Provide the [X, Y] coordinate of the cell's center where the given text is located.  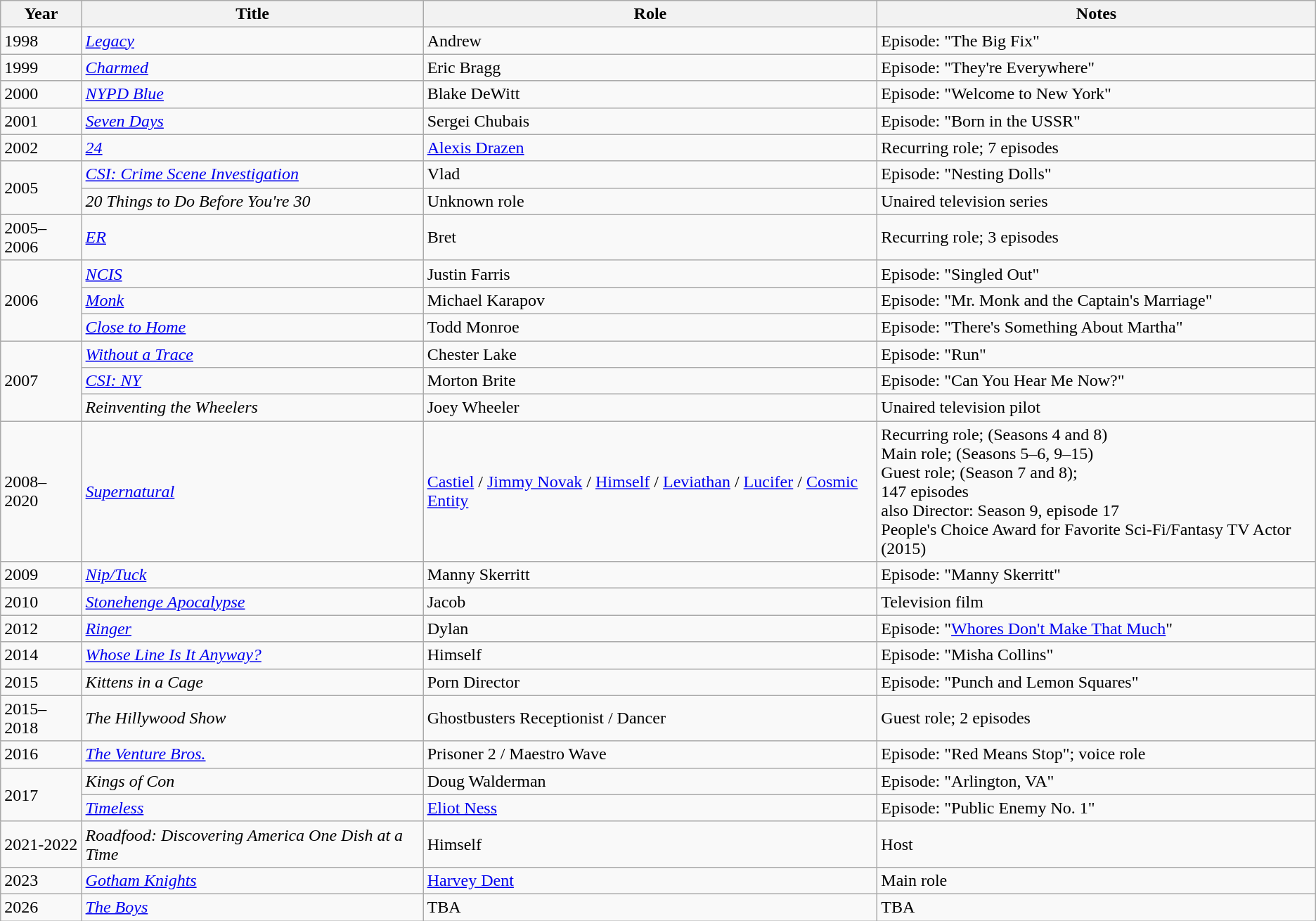
Episode: "Manny Skerritt" [1097, 575]
Todd Monroe [650, 327]
CSI: Crime Scene Investigation [252, 174]
Episode: "Punch and Lemon Squares" [1097, 682]
Episode: "Public Enemy No. 1" [1097, 808]
The Boys [252, 907]
Episode: "Can You Hear Me Now?" [1097, 381]
Episode: "Whores Don't Make That Much" [1097, 629]
NCIS [252, 273]
2006 [41, 300]
1998 [41, 41]
2005 [41, 188]
Title [252, 14]
Harvey Dent [650, 880]
Prisoner 2 / Maestro Wave [650, 754]
Kings of Con [252, 781]
2008–2020 [41, 491]
2009 [41, 575]
2016 [41, 754]
Eric Bragg [650, 67]
Recurring role; 7 episodes [1097, 148]
Guest role; 2 episodes [1097, 719]
2015–2018 [41, 719]
Timeless [252, 808]
Main role [1097, 880]
Episode: "The Big Fix" [1097, 41]
Stonehenge Apocalypse [252, 602]
Unaired television series [1097, 201]
Morton Brite [650, 381]
Joey Wheeler [650, 408]
Unaired television pilot [1097, 408]
Seven Days [252, 121]
Whose Line Is It Anyway? [252, 655]
2014 [41, 655]
Recurring role; 3 episodes [1097, 238]
Episode: "Born in the USSR" [1097, 121]
Doug Walderman [650, 781]
2012 [41, 629]
2015 [41, 682]
2007 [41, 380]
Episode: "Red Means Stop"; voice role [1097, 754]
20 Things to Do Before You're 30 [252, 201]
Episode: "Welcome to New York" [1097, 94]
Ghostbusters Receptionist / Dancer [650, 719]
Unknown role [650, 201]
Close to Home [252, 327]
Castiel / Jimmy Novak / Himself / Leviathan / Lucifer / Cosmic Entity [650, 491]
Episode: "Mr. Monk and the Captain's Marriage" [1097, 300]
2005–2006 [41, 238]
2002 [41, 148]
Chester Lake [650, 354]
Porn Director [650, 682]
2017 [41, 794]
CSI: NY [252, 381]
NYPD Blue [252, 94]
Eliot Ness [650, 808]
Roadfood: Discovering America One Dish at a Time [252, 844]
Host [1097, 844]
Kittens in a Cage [252, 682]
Dylan [650, 629]
Alexis Drazen [650, 148]
Episode: "There's Something About Martha" [1097, 327]
Jacob [650, 602]
The Hillywood Show [252, 719]
Episode: "Nesting Dolls" [1097, 174]
Manny Skerritt [650, 575]
Episode: "They're Everywhere" [1097, 67]
2021-2022 [41, 844]
Vlad [650, 174]
2023 [41, 880]
2010 [41, 602]
Michael Karapov [650, 300]
2000 [41, 94]
Andrew [650, 41]
Year [41, 14]
Monk [252, 300]
24 [252, 148]
Notes [1097, 14]
Nip/Tuck [252, 575]
1999 [41, 67]
2026 [41, 907]
Sergei Chubais [650, 121]
ER [252, 238]
Supernatural [252, 491]
Gotham Knights [252, 880]
Reinventing the Wheelers [252, 408]
The Venture Bros. [252, 754]
Bret [650, 238]
Justin Farris [650, 273]
Role [650, 14]
Episode: "Arlington, VA" [1097, 781]
Episode: "Misha Collins" [1097, 655]
Charmed [252, 67]
Episode: "Singled Out" [1097, 273]
Without a Trace [252, 354]
Legacy [252, 41]
Blake DeWitt [650, 94]
Ringer [252, 629]
2001 [41, 121]
Episode: "Run" [1097, 354]
Television film [1097, 602]
